Pinpoint the cell where the given text exists, returning its (X, Y) midpoint coordinate. 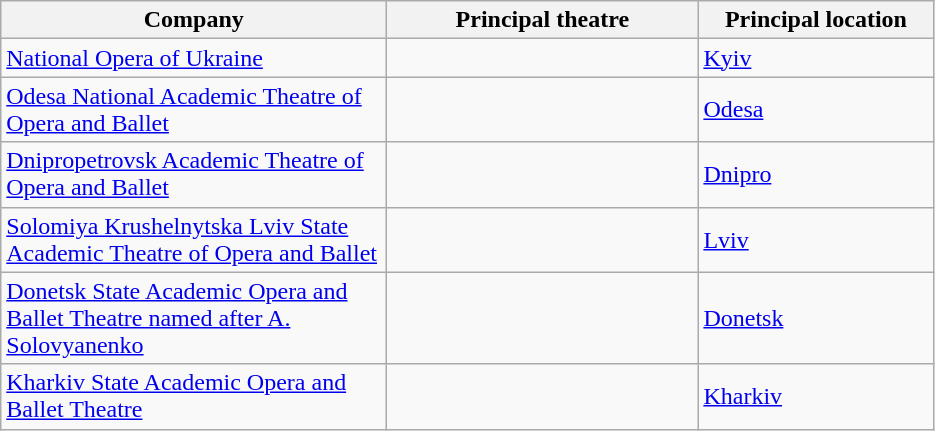
Principal location (816, 20)
Dnipro (816, 174)
Kharkiv (816, 396)
Kyiv (816, 58)
Odesa National Academic Theatre of Opera and Ballet (194, 110)
Dnipropetrovsk Academic Theatre of Opera and Ballet (194, 174)
Donetsk (816, 318)
Kharkiv State Academic Opera and Ballet Theatre (194, 396)
Lviv (816, 240)
Solomiya Krushelnytska Lviv State Academic Theatre of Opera and Ballet (194, 240)
Company (194, 20)
Donetsk State Academic Opera and Ballet Theatre named after A. Solovyanenko (194, 318)
Odesa (816, 110)
Principal theatre (542, 20)
National Opera of Ukraine (194, 58)
